Provide the (x, y) coordinate of the cell's center where the given text is located.  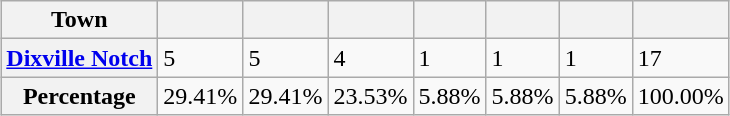
Dixville Notch (80, 58)
Town (80, 20)
100.00% (680, 96)
Percentage (80, 96)
23.53% (370, 96)
17 (680, 58)
4 (370, 58)
